Output the [X, Y] coordinate of the center of the cell containing the given text.  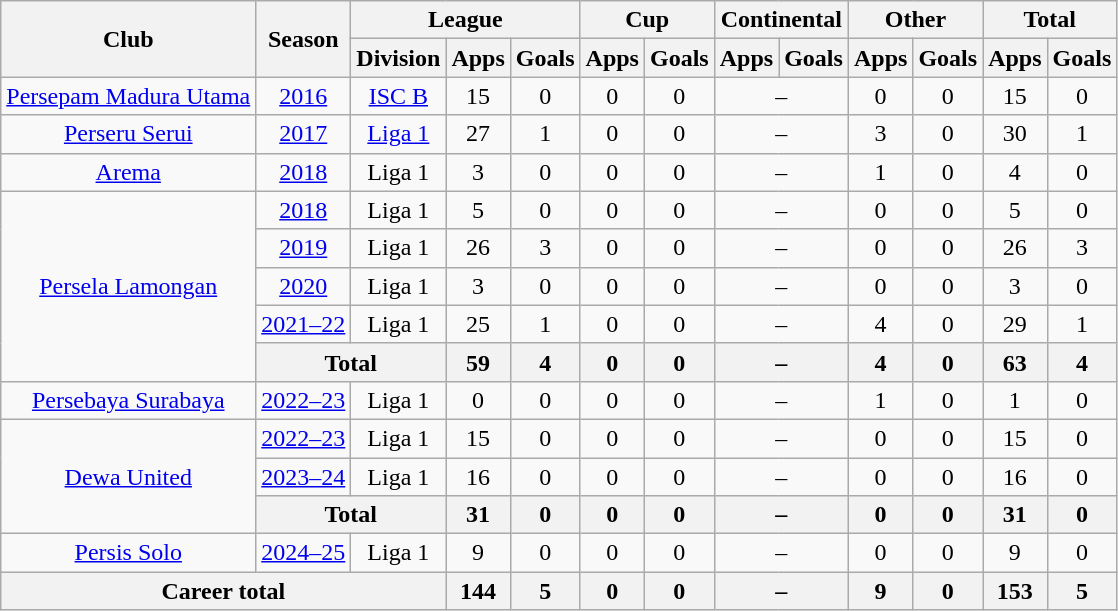
27 [478, 134]
2021–22 [304, 324]
Arema [128, 172]
153 [1015, 591]
59 [478, 362]
2017 [304, 134]
Career total [224, 591]
2020 [304, 286]
Season [304, 39]
25 [478, 324]
2019 [304, 248]
Persela Lamongan [128, 286]
2016 [304, 96]
Persepam Madura Utama [128, 96]
63 [1015, 362]
Other [915, 20]
2023–24 [304, 477]
ISC B [398, 96]
Persebaya Surabaya [128, 400]
Perseru Serui [128, 134]
2024–25 [304, 553]
30 [1015, 134]
Continental [781, 20]
Persis Solo [128, 553]
144 [478, 591]
Division [398, 58]
Cup [647, 20]
Dewa United [128, 476]
League [466, 20]
Club [128, 39]
29 [1015, 324]
